Determine the (X, Y) coordinate at the center of the cell enclosing the given text.  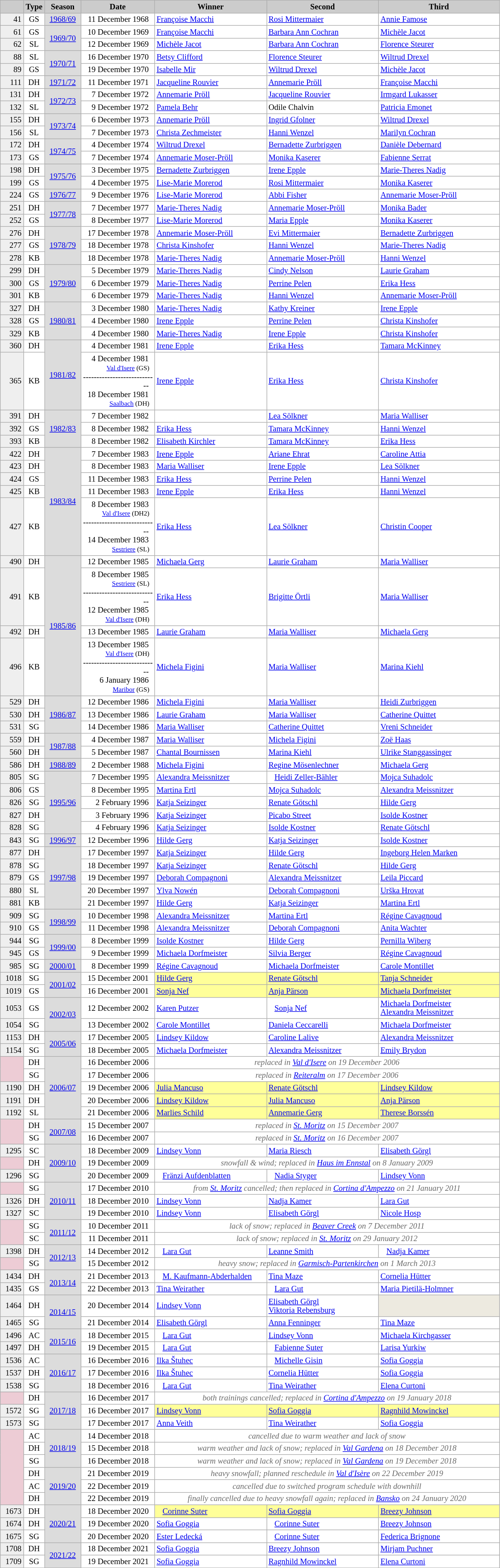
Maria Epple (323, 220)
heavy snowfall; planned reschedule in Val d'Isère on 22 December 2019 (327, 1473)
heavy snow; replaced in Garmisch-Partenkirchen on 1 March 2013 (327, 1263)
22 December 2013 (118, 1289)
17 December 1997 (118, 853)
19 December 2010 (118, 1213)
172 (12, 145)
Fabienne Suter (323, 1347)
586 (12, 765)
1973/74 (63, 126)
329 (12, 333)
14 December 2018 (118, 1436)
910 (12, 928)
Ylva Nowén (210, 890)
17 December 2006 (118, 1075)
finally cancelled due to heavy snowfall again; replaced in Bansko on 24 January 2020 (327, 1498)
11 December 1971 (118, 82)
15 December 2012 (118, 1263)
Kathy Kreiner (323, 308)
1673 (12, 1511)
1970/71 (63, 63)
1018 (12, 978)
both trainings cancelled; replaced in Cortina d'Ampezzo on 19 January 2018 (327, 1398)
1999/00 (63, 947)
1536 (12, 1360)
Heidi Zeller-Bähler (323, 777)
1054 (12, 1025)
Date (118, 6)
2009/10 (63, 1163)
1053 (12, 1008)
62 (12, 44)
19 December 2006 (118, 1088)
16 December 2018 (118, 1460)
Daniela Ceccarelli (323, 1025)
7 December 1974 (118, 157)
909 (12, 915)
8 December 1983 Val d'Isere (DH2) ---------------------------- 14 December 1983 Sestriere (SL) (118, 526)
391 (12, 416)
4 December 1974 (118, 145)
Karen Putzer (210, 1008)
2001/02 (63, 984)
2016/17 (63, 1372)
1295 (12, 1150)
Chantal Bournissen (210, 752)
replaced in St. Moritz on 16 December 2007 (327, 1138)
826 (12, 802)
11 December 1998 (118, 928)
Patricia Emonet (439, 107)
12 December 2002 (118, 1008)
16 December 1970 (118, 57)
Nadia Styger (323, 1175)
806 (12, 789)
7 December 1995 (118, 777)
Maria Riesch (323, 1150)
Pamela Behr (210, 107)
Tanja Schneider (439, 978)
424 (12, 479)
13 December 2002 (118, 1025)
Irmgard Lukasser (439, 94)
1190 (12, 1088)
20 December 2006 (118, 1100)
4 December 1975 (118, 182)
5 December 1979 (118, 270)
1327 (12, 1213)
1192 (12, 1112)
2013/14 (63, 1282)
Ariane Ehrat (323, 454)
1708 (12, 1549)
Anna Veith (210, 1423)
20 December 2009 (118, 1175)
392 (12, 429)
replaced in Val d'Isere on 19 December 2006 (327, 1062)
1971/72 (63, 82)
Elisabeth Görgl Viktoria Rebensburg (323, 1305)
880 (12, 890)
lack of snow; replaced in St. Moritz on 29 January 2012 (327, 1238)
Leila Piccard (439, 878)
1191 (12, 1100)
snowfall & wind; replaced in Haus im Ennstal on 8 January 2009 (327, 1163)
8 December 1985 Sestriere (SL) ---------------------------- 12 December 1985 Val d'Isere (DH) (118, 597)
17 December 2016 (118, 1373)
10 December 1998 (118, 915)
Larisa Yurkiw (439, 1347)
2011/12 (63, 1232)
1997/98 (63, 878)
Season (63, 6)
1326 (12, 1201)
Elisabeth Kirchler (210, 441)
cancelled due to switched program schedule with downhill (327, 1486)
16 December 2001 (118, 991)
Betsy Clifford (210, 57)
Pernilla Wiberg (439, 941)
805 (12, 777)
1497 (12, 1347)
Regine Mösenlechner (323, 765)
878 (12, 865)
328 (12, 321)
11 December 1968 (118, 19)
423 (12, 466)
490 (12, 562)
2020/21 (63, 1524)
18 December 2015 (118, 1335)
300 (12, 283)
8 December 1995 (118, 789)
2010/11 (63, 1201)
3 December 1980 (118, 308)
7 December 1983 (118, 454)
1537 (12, 1373)
18 December 2005 (118, 1050)
2015/16 (63, 1341)
2021/22 (63, 1555)
replaced in Reiteralm on 17 December 2006 (327, 1075)
530 (12, 714)
16 December 2016 (118, 1360)
4 December 1981 Val d'Isere (GS) ---------------------------- 18 December 1981 Saalbach (DH) (118, 381)
Caroline Lalive (323, 1037)
9 December 1976 (118, 195)
19 December 2020 (118, 1524)
877 (12, 853)
111 (12, 82)
199 (12, 182)
14 December 2012 (118, 1251)
20 December 1997 (118, 890)
16 December 2007 (118, 1138)
1988/89 (63, 765)
491 (12, 597)
19 December 2015 (118, 1347)
replaced in St. Moritz on 15 December 2007 (327, 1125)
17 December 1978 (118, 233)
1154 (12, 1050)
Odile Chalvin (323, 107)
843 (12, 840)
Danièle Debernard (439, 145)
Heidi Zurbriggen (439, 702)
1465 (12, 1323)
422 (12, 454)
9 December 1999 (118, 953)
492 (12, 632)
12 December 1986 (118, 702)
278 (12, 258)
Therese Borssén (439, 1112)
17 December 2010 (118, 1188)
8 December 1977 (118, 220)
13 December 1985 Val d'Isere (DH) ---------------------------- 6 January 1986 Maribor (GS) (118, 667)
18 December 2021 (118, 1549)
61 (12, 32)
warm weather and lack of snow; replaced in Val Gardena on 19 December 2018 (327, 1460)
276 (12, 233)
251 (12, 207)
Marlies Schild (210, 1112)
1675 (12, 1536)
Ulrike Stanggassinger (439, 752)
Isabelle Mir (210, 69)
13 December 1986 (118, 714)
7 December 1982 (118, 416)
cancelled due to warm weather and lack of snow (327, 1436)
1985/86 (63, 625)
Ingeborg Helen Marken (439, 853)
2018/19 (63, 1448)
1976/77 (63, 195)
427 (12, 526)
Leanne Smith (323, 1251)
1982/83 (63, 429)
2000/01 (63, 966)
1434 (12, 1276)
985 (12, 966)
2014/15 (63, 1312)
Second (323, 6)
879 (12, 878)
18 December 1997 (118, 865)
8 December 1983 (118, 466)
1996/97 (63, 840)
2 February 1996 (118, 802)
1538 (12, 1385)
19 December 1970 (118, 69)
3 February 1996 (118, 815)
496 (12, 667)
Third (439, 6)
1398 (12, 1251)
173 (12, 157)
1974/75 (63, 151)
Monika Bader (439, 207)
Annie Famose (439, 19)
11 December 2011 (118, 1238)
Anita Wachter (439, 928)
10 December 1969 (118, 32)
Mirjam Puchner (439, 1549)
7 December 1972 (118, 94)
1983/84 (63, 501)
156 (12, 132)
21 December 2014 (118, 1323)
17 December 2017 (118, 1423)
warm weather and lack of snow; replaced in Val Gardena on 18 December 2018 (327, 1448)
1978/79 (63, 245)
Emily Brydon (439, 1050)
15 December 2001 (118, 978)
131 (12, 94)
from St. Moritz cancelled; then replaced in Cortina d'Ampezzo on 21 January 2011 (327, 1188)
425 (12, 491)
Annemarie Gerg (323, 1112)
1986/87 (63, 715)
Michelle Gisin (323, 1360)
277 (12, 245)
1019 (12, 991)
Urška Hrovat (439, 890)
20 December 2020 (118, 1536)
12 December 1996 (118, 840)
1153 (12, 1037)
7 December 1973 (118, 132)
18 December 2020 (118, 1511)
Maria Pietilä-Holmner (439, 1289)
1572 (12, 1411)
Christin Cooper (439, 526)
13 December 1985 (118, 632)
2012/13 (63, 1257)
21 December 2006 (118, 1112)
Picabo Street (323, 815)
4 December 1987 (118, 740)
827 (12, 815)
6 December 1973 (118, 120)
252 (12, 220)
20 December 2014 (118, 1305)
5 December 1987 (118, 752)
1981/82 (63, 374)
1968/69 (63, 19)
18 December 2010 (118, 1201)
360 (12, 346)
531 (12, 727)
559 (12, 740)
19 December 2021 (118, 1561)
7 December 1977 (118, 207)
1987/88 (63, 746)
2002/03 (63, 1014)
1435 (12, 1289)
19 December 2009 (118, 1163)
Michaela Kirchgasser (439, 1335)
41 (12, 19)
12 December 1969 (118, 44)
89 (12, 69)
945 (12, 953)
3 December 1975 (118, 170)
529 (12, 702)
Michaela Dorfmeister Alexandra Meissnitzer (439, 1008)
2005/06 (63, 1044)
132 (12, 107)
1998/99 (63, 922)
15 December 2018 (118, 1448)
18 December 2016 (118, 1385)
224 (12, 195)
2017/18 (63, 1411)
1977/78 (63, 214)
14 December 1986 (118, 727)
Winner (210, 6)
21 December 2019 (118, 1473)
4 December 1981 (118, 346)
lack of snow; replaced in Beaver Creek on 7 December 2011 (327, 1226)
301 (12, 295)
10 December 2011 (118, 1226)
560 (12, 752)
327 (12, 308)
Brigitte Örtli (323, 597)
1573 (12, 1423)
Nicole Hosp (439, 1213)
Caroline Attia (439, 454)
21 December 1997 (118, 903)
16 December 2006 (118, 1062)
4 February 1996 (118, 827)
M. Kaufmann-Abderhalden (210, 1276)
2006/07 (63, 1087)
Zoë Haas (439, 740)
15 December 2007 (118, 1125)
Abbi Fisher (323, 195)
198 (12, 170)
393 (12, 441)
9 December 1972 (118, 107)
1969/70 (63, 38)
1709 (12, 1561)
Marilyn Cochran (439, 132)
Type (34, 6)
1975/76 (63, 176)
Cindy Nelson (323, 270)
2 December 1988 (118, 765)
1464 (12, 1305)
12 December 1985 (118, 562)
2019/20 (63, 1486)
1979/80 (63, 283)
Fabienne Serrat (439, 157)
365 (12, 381)
1995/96 (63, 802)
155 (12, 120)
299 (12, 270)
1980/81 (63, 320)
828 (12, 827)
Silvia Berger (323, 953)
2007/08 (63, 1132)
Ingrid Gfolner (323, 120)
Evi Mittermaier (323, 233)
1296 (12, 1175)
1972/73 (63, 101)
19 December 1997 (118, 878)
Vreni Schneider (439, 727)
881 (12, 903)
18 December 2009 (118, 1150)
1674 (12, 1524)
17 December 2005 (118, 1037)
1496 (12, 1335)
Federica Brignone (439, 1536)
Fränzi Aufdenblatten (210, 1175)
Ester Ledecká (210, 1536)
88 (12, 57)
Anna Fenninger (323, 1323)
21 December 2013 (118, 1276)
944 (12, 941)
Christa Zechmeister (210, 132)
